Detect which cell encompasses the target text, then output its (X, Y) center coordinate. 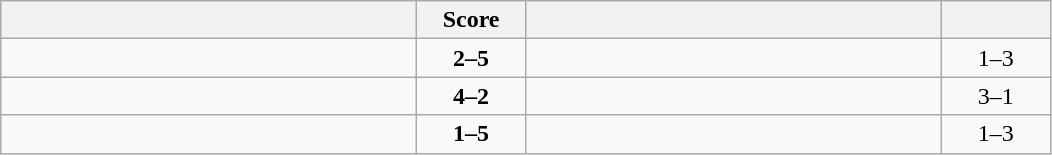
2–5 (472, 58)
4–2 (472, 96)
Score (472, 20)
1–5 (472, 134)
3–1 (996, 96)
